Extract the (X, Y) coordinate from the center of the cell holding the provided text.  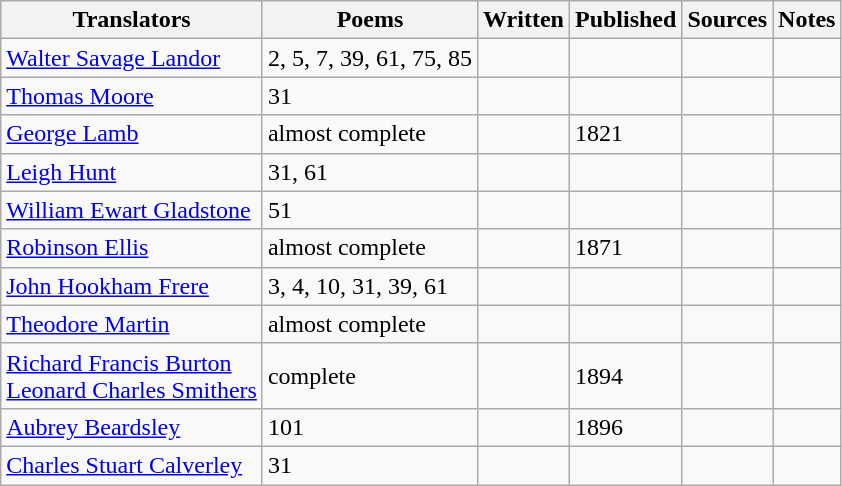
1894 (625, 376)
Theodore Martin (132, 324)
Walter Savage Landor (132, 58)
George Lamb (132, 134)
1821 (625, 134)
31, 61 (370, 172)
Published (625, 20)
Poems (370, 20)
Thomas Moore (132, 96)
Robinson Ellis (132, 248)
2, 5, 7, 39, 61, 75, 85 (370, 58)
Richard Francis BurtonLeonard Charles Smithers (132, 376)
Written (523, 20)
Notes (807, 20)
1871 (625, 248)
51 (370, 210)
Sources (728, 20)
Translators (132, 20)
William Ewart Gladstone (132, 210)
Aubrey Beardsley (132, 427)
John Hookham Frere (132, 286)
101 (370, 427)
1896 (625, 427)
3, 4, 10, 31, 39, 61 (370, 286)
Charles Stuart Calverley (132, 465)
complete (370, 376)
Leigh Hunt (132, 172)
